Determine the [x, y] coordinate at the center of the cell enclosing the given text.  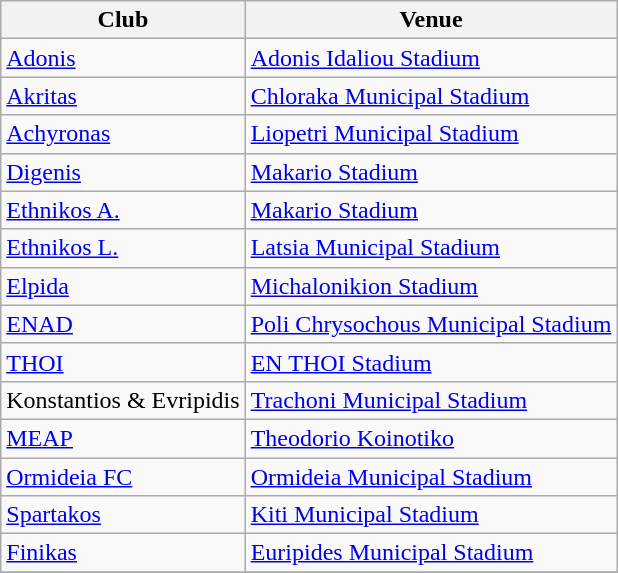
EN THOI Stadium [431, 362]
THOI [123, 362]
Adonis [123, 58]
Theodorio Koinotiko [431, 438]
Ormideia FC [123, 477]
Michalonikion Stadium [431, 286]
Venue [431, 20]
Trachoni Municipal Stadium [431, 400]
ENAD [123, 324]
Poli Chrysochous Municipal Stadium [431, 324]
Liopetri Municipal Stadium [431, 134]
Finikas [123, 553]
Ethnikos A. [123, 210]
Euripides Municipal Stadium [431, 553]
Adonis Idaliou Stadium [431, 58]
Kiti Municipal Stadium [431, 515]
Club [123, 20]
Chloraka Municipal Stadium [431, 96]
Latsia Municipal Stadium [431, 248]
Akritas [123, 96]
Elpida [123, 286]
Digenis [123, 172]
Ethnikos L. [123, 248]
Spartakos [123, 515]
MEAP [123, 438]
Achyronas [123, 134]
Ormideia Municipal Stadium [431, 477]
Konstantios & Evripidis [123, 400]
